Search for the cell housing the specified text and yield its [X, Y] center coordinate. 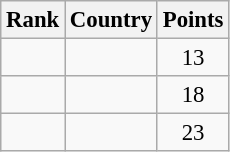
Rank [33, 20]
18 [192, 95]
Points [192, 20]
Country [112, 20]
13 [192, 58]
23 [192, 133]
